Scan for the cell matching the given text and deliver its (x, y) coordinate at center. 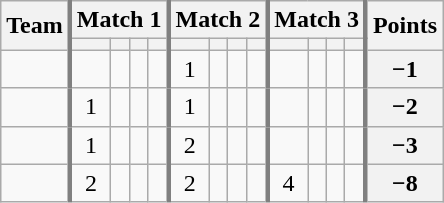
Match 2 (218, 20)
−3 (404, 145)
−2 (404, 107)
Match 1 (120, 20)
−1 (404, 69)
Team (36, 26)
Match 3 (316, 20)
Points (404, 26)
−8 (404, 183)
4 (288, 183)
